Find where the given text appears and provide that cell's center as [X, Y] coordinate. 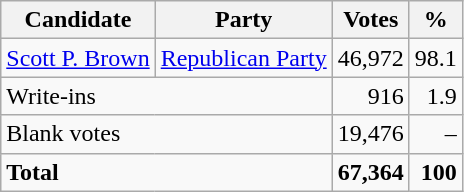
Write-ins [166, 96]
Total [166, 172]
98.1 [436, 58]
Votes [370, 20]
Party [244, 20]
916 [370, 96]
Candidate [78, 20]
67,364 [370, 172]
Scott P. Brown [78, 58]
46,972 [370, 58]
Republican Party [244, 58]
100 [436, 172]
1.9 [436, 96]
Blank votes [166, 134]
19,476 [370, 134]
% [436, 20]
– [436, 134]
